Extract the (X, Y) coordinate from the center of the cell holding the provided text.  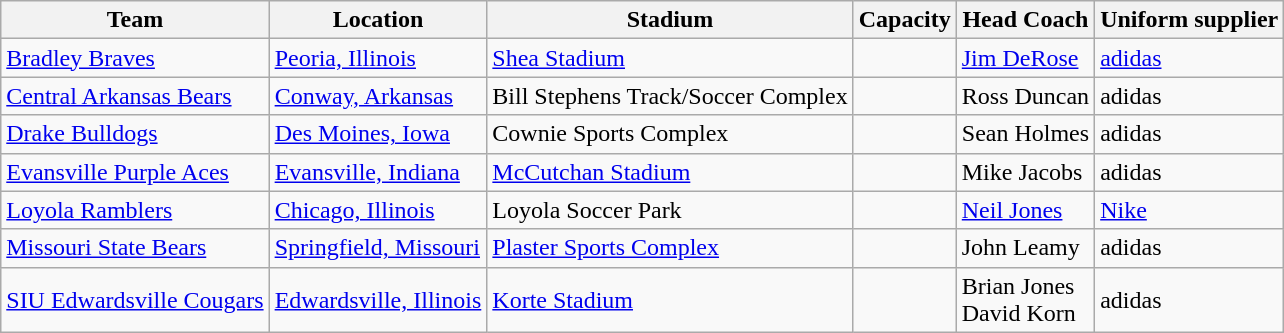
Bill Stephens Track/Soccer Complex (670, 96)
Loyola Soccer Park (670, 210)
Neil Jones (1025, 210)
Plaster Sports Complex (670, 248)
Edwardsville, Illinois (378, 300)
Jim DeRose (1025, 58)
Des Moines, Iowa (378, 134)
Korte Stadium (670, 300)
Evansville, Indiana (378, 172)
Cownie Sports Complex (670, 134)
Location (378, 20)
Missouri State Bears (135, 248)
Stadium (670, 20)
Team (135, 20)
Ross Duncan (1025, 96)
McCutchan Stadium (670, 172)
SIU Edwardsville Cougars (135, 300)
Peoria, Illinois (378, 58)
Springfield, Missouri (378, 248)
Central Arkansas Bears (135, 96)
Capacity (904, 20)
Nike (1190, 210)
Evansville Purple Aces (135, 172)
John Leamy (1025, 248)
Mike Jacobs (1025, 172)
Drake Bulldogs (135, 134)
Conway, Arkansas (378, 96)
Uniform supplier (1190, 20)
Bradley Braves (135, 58)
Shea Stadium (670, 58)
Brian Jones David Korn (1025, 300)
Sean Holmes (1025, 134)
Head Coach (1025, 20)
Loyola Ramblers (135, 210)
Chicago, Illinois (378, 210)
